Output the [X, Y] coordinate of the center of the cell containing the given text.  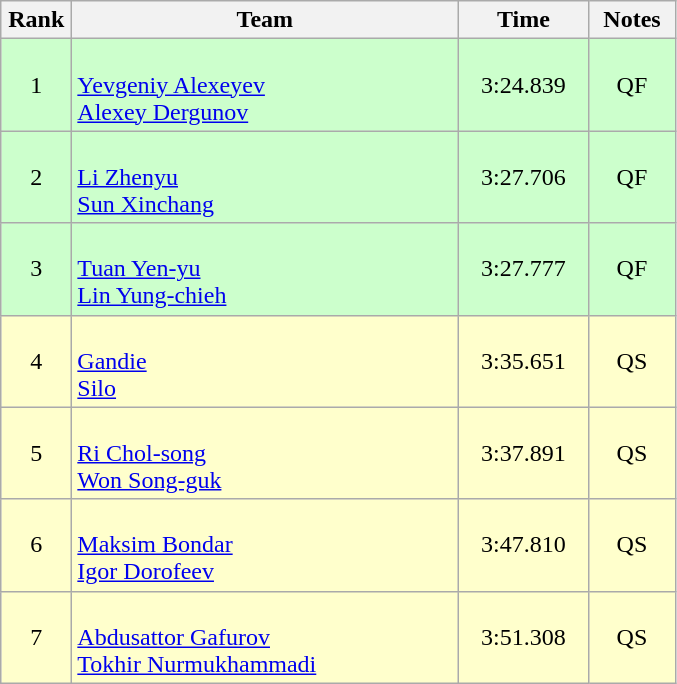
Abdusattor GafurovTokhir Nurmukhammadi [265, 637]
2 [36, 177]
Maksim BondarIgor Dorofeev [265, 545]
Yevgeniy AlexeyevAlexey Dergunov [265, 85]
Tuan Yen-yuLin Yung-chieh [265, 269]
3 [36, 269]
3:37.891 [524, 453]
7 [36, 637]
3:24.839 [524, 85]
6 [36, 545]
Rank [36, 20]
3:27.706 [524, 177]
3:27.777 [524, 269]
Time [524, 20]
3:51.308 [524, 637]
Ri Chol-songWon Song-guk [265, 453]
Team [265, 20]
1 [36, 85]
4 [36, 361]
3:47.810 [524, 545]
5 [36, 453]
Notes [632, 20]
GandieSilo [265, 361]
Li ZhenyuSun Xinchang [265, 177]
3:35.651 [524, 361]
